Extract the [x, y] coordinate from the center of the cell holding the provided text.  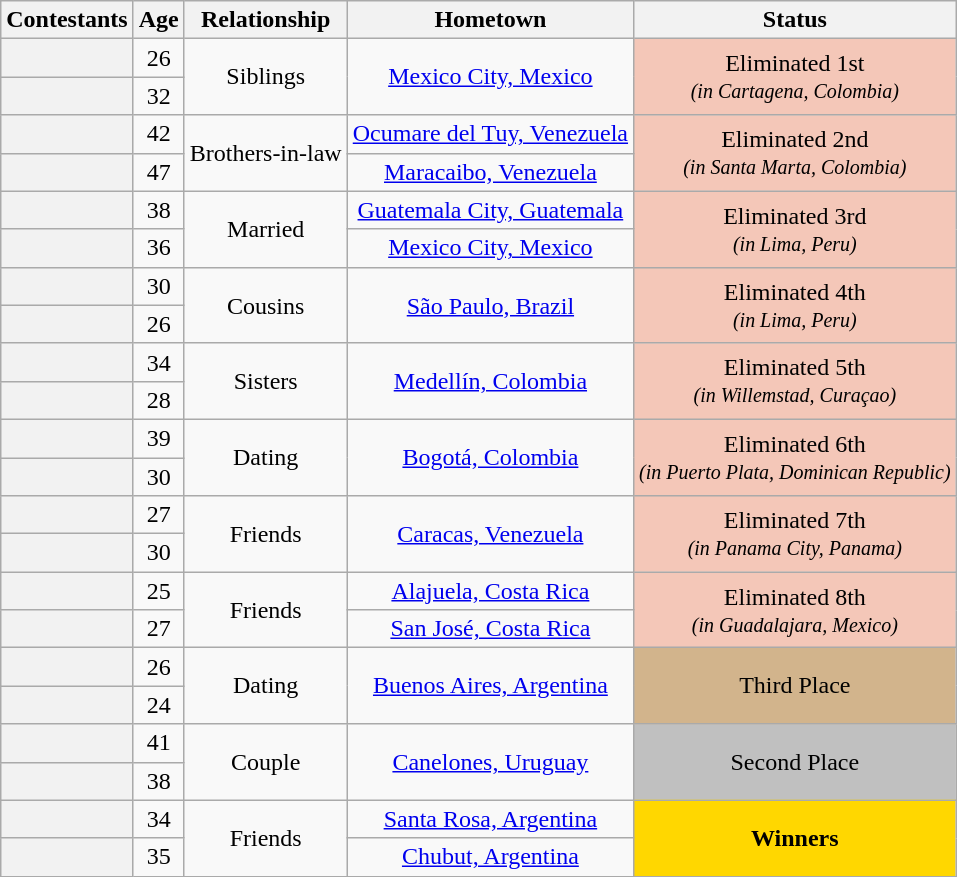
39 [158, 438]
Contestants [67, 20]
Maracaibo, Venezuela [490, 172]
Medellín, Colombia [490, 381]
Eliminated 3rd(in Lima, Peru) [796, 229]
Santa Rosa, Argentina [490, 819]
35 [158, 857]
Brothers-in-law [266, 153]
Eliminated 7th(in Panama City, Panama) [796, 534]
San José, Costa Rica [490, 629]
São Paulo, Brazil [490, 305]
24 [158, 705]
32 [158, 96]
Couple [266, 762]
Cousins [266, 305]
Age [158, 20]
Status [796, 20]
Eliminated 5th(in Willemstad, Curaçao) [796, 381]
25 [158, 591]
Chubut, Argentina [490, 857]
Eliminated 4th(in Lima, Peru) [796, 305]
36 [158, 248]
Third Place [796, 686]
Winners [796, 838]
42 [158, 134]
41 [158, 743]
Sisters [266, 381]
Second Place [796, 762]
Guatemala City, Guatemala [490, 210]
Ocumare del Tuy, Venezuela [490, 134]
28 [158, 400]
Hometown [490, 20]
Married [266, 229]
Alajuela, Costa Rica [490, 591]
Relationship [266, 20]
Eliminated 6th(in Puerto Plata, Dominican Republic) [796, 457]
Buenos Aires, Argentina [490, 686]
Eliminated 1st(in Cartagena, Colombia) [796, 77]
Eliminated 8th(in Guadalajara, Mexico) [796, 610]
Eliminated 2nd(in Santa Marta, Colombia) [796, 153]
Siblings [266, 77]
47 [158, 172]
Canelones, Uruguay [490, 762]
Caracas, Venezuela [490, 534]
Bogotá, Colombia [490, 457]
